From the cell containing the given text, extract its center point as [x, y] coordinate. 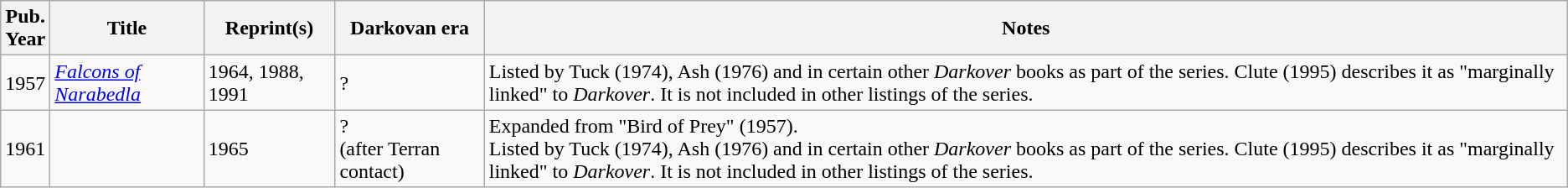
1957 [25, 82]
Pub.Year [25, 29]
Notes [1025, 29]
Darkovan era [410, 29]
1961 [25, 149]
1964, 1988, 1991 [270, 82]
? (after Terran contact) [410, 149]
Title [127, 29]
Falcons of Narabedla [127, 82]
1965 [270, 149]
? [410, 82]
Reprint(s) [270, 29]
